Output the (X, Y) coordinate of the center of the cell containing the given text.  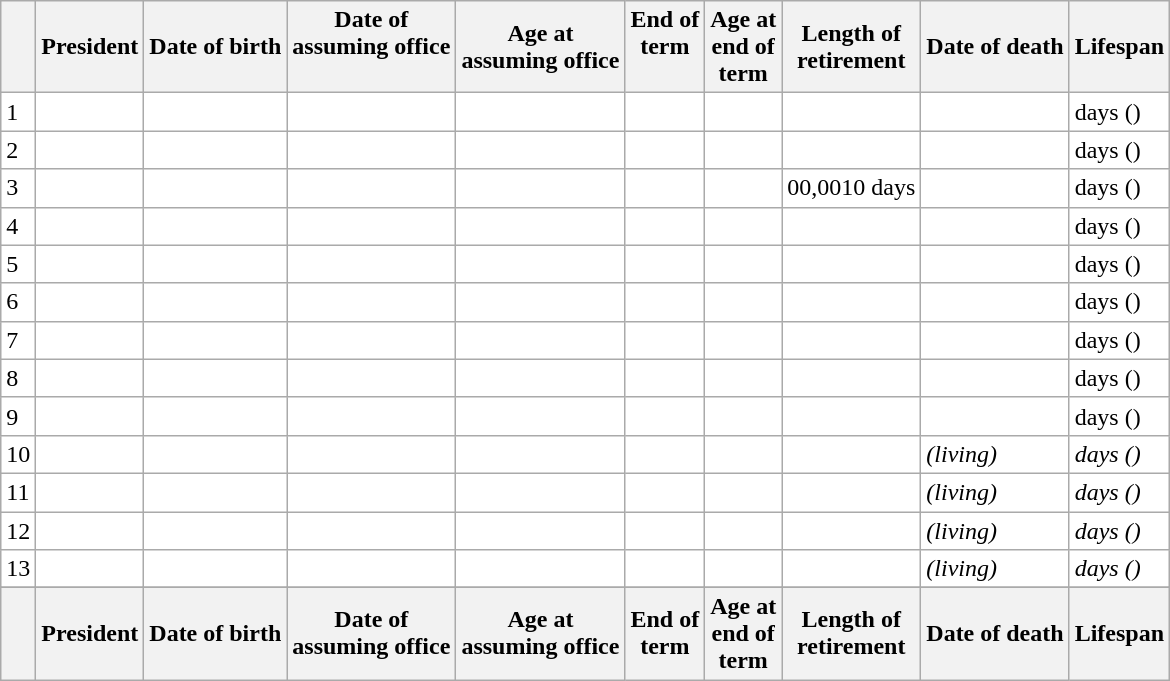
1 (18, 112)
5 (18, 264)
00,0010 days (852, 188)
12 (18, 531)
3 (18, 188)
6 (18, 302)
7 (18, 340)
11 (18, 492)
4 (18, 226)
13 (18, 569)
Age at assuming office (540, 47)
10 (18, 454)
9 (18, 416)
Date ofassuming office (372, 634)
2 (18, 150)
Age atassuming office (540, 634)
Date of assuming office (372, 47)
8 (18, 378)
